Capture the cell that displays the provided text and extract its (X, Y) central coordinate. 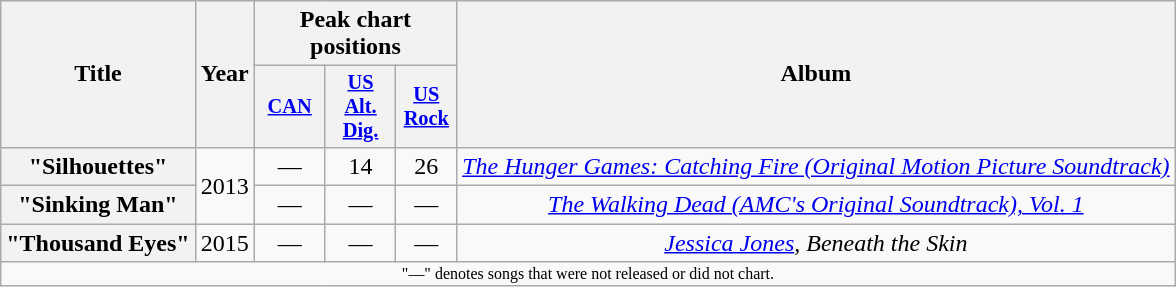
Year (224, 74)
14 (360, 166)
USAlt.Dig. (360, 107)
2013 (224, 185)
"Sinking Man" (98, 205)
"—" denotes songs that were not released or did not chart. (588, 274)
"Thousand Eyes" (98, 243)
Album (816, 74)
2015 (224, 243)
Title (98, 74)
Jessica Jones, Beneath the Skin (816, 243)
26 (426, 166)
USRock (426, 107)
CAN (290, 107)
The Walking Dead (AMC's Original Soundtrack), Vol. 1 (816, 205)
"Silhouettes" (98, 166)
The Hunger Games: Catching Fire (Original Motion Picture Soundtrack) (816, 166)
Peak chart positions (355, 34)
